Find where the given text appears and provide that cell's center as (X, Y) coordinate. 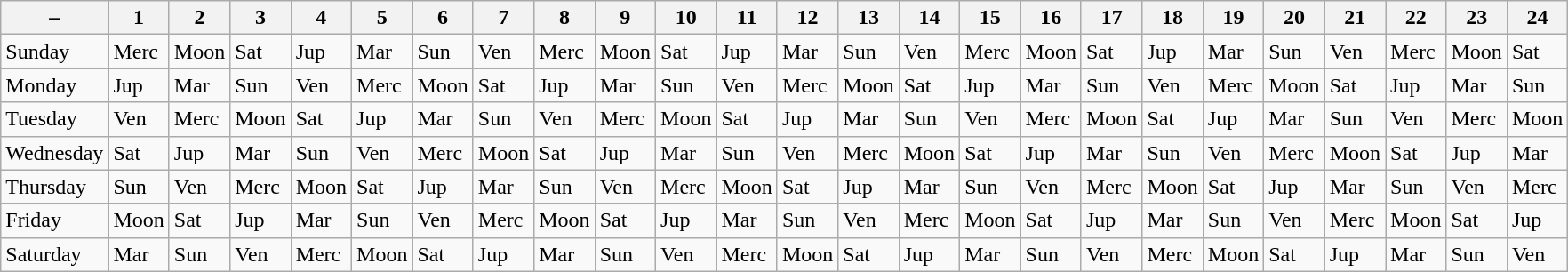
17 (1111, 18)
5 (382, 18)
Monday (55, 85)
1 (139, 18)
21 (1355, 18)
11 (747, 18)
9 (625, 18)
10 (686, 18)
13 (868, 18)
Saturday (55, 254)
23 (1476, 18)
Sunday (55, 52)
16 (1051, 18)
3 (260, 18)
6 (443, 18)
20 (1294, 18)
4 (321, 18)
24 (1537, 18)
Thursday (55, 187)
– (55, 18)
Wednesday (55, 153)
Friday (55, 220)
19 (1233, 18)
22 (1416, 18)
8 (564, 18)
15 (990, 18)
2 (199, 18)
Tuesday (55, 119)
18 (1172, 18)
12 (807, 18)
14 (929, 18)
7 (503, 18)
